Scan for the cell matching the given text and deliver its [x, y] coordinate at center. 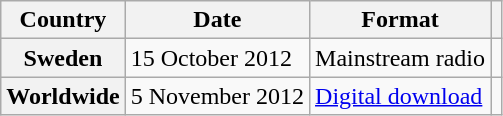
Digital download [400, 96]
Country [63, 20]
15 October 2012 [217, 58]
Sweden [63, 58]
5 November 2012 [217, 96]
Format [400, 20]
Date [217, 20]
Mainstream radio [400, 58]
Worldwide [63, 96]
